Identify which cell holds the provided text, then report its [x, y] central coordinate. 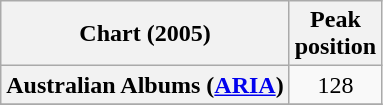
Chart (2005) [145, 34]
128 [335, 85]
Peakposition [335, 34]
Australian Albums (ARIA) [145, 85]
